Identify which cell holds the provided text, then report its [x, y] central coordinate. 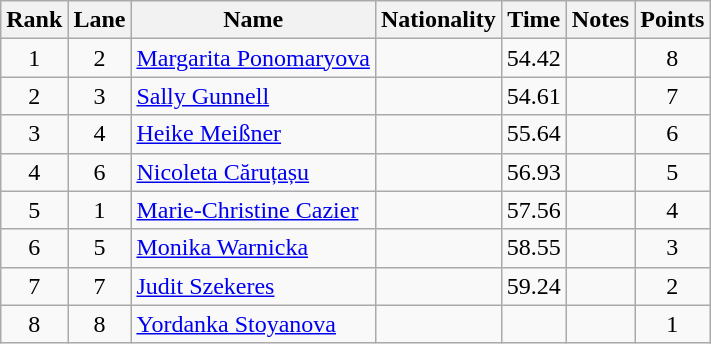
59.24 [534, 286]
Heike Meißner [254, 134]
Nicoleta Căruțașu [254, 172]
58.55 [534, 248]
55.64 [534, 134]
Sally Gunnell [254, 96]
Notes [600, 20]
54.61 [534, 96]
Name [254, 20]
Rank [34, 20]
Marie-Christine Cazier [254, 210]
Points [672, 20]
Time [534, 20]
Judit Szekeres [254, 286]
Margarita Ponomaryova [254, 58]
Yordanka Stoyanova [254, 324]
57.56 [534, 210]
54.42 [534, 58]
Lane [100, 20]
56.93 [534, 172]
Nationality [438, 20]
Monika Warnicka [254, 248]
